Locate the cell with the specified text and output its (X, Y) center coordinate. 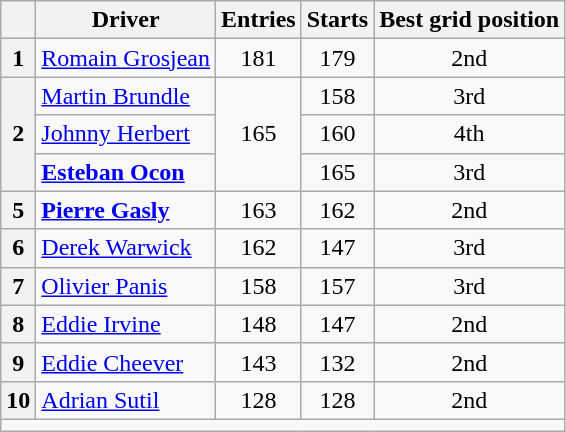
163 (259, 210)
Derek Warwick (126, 248)
Pierre Gasly (126, 210)
148 (259, 324)
181 (259, 58)
Martin Brundle (126, 96)
5 (18, 210)
Eddie Irvine (126, 324)
Johnny Herbert (126, 134)
9 (18, 362)
Romain Grosjean (126, 58)
2 (18, 134)
4th (470, 134)
Eddie Cheever (126, 362)
160 (337, 134)
Starts (337, 20)
6 (18, 248)
157 (337, 286)
Adrian Sutil (126, 400)
8 (18, 324)
132 (337, 362)
Driver (126, 20)
Esteban Ocon (126, 172)
1 (18, 58)
7 (18, 286)
Best grid position (470, 20)
179 (337, 58)
10 (18, 400)
Olivier Panis (126, 286)
Entries (259, 20)
143 (259, 362)
